Capture the cell that displays the provided text and extract its [X, Y] central coordinate. 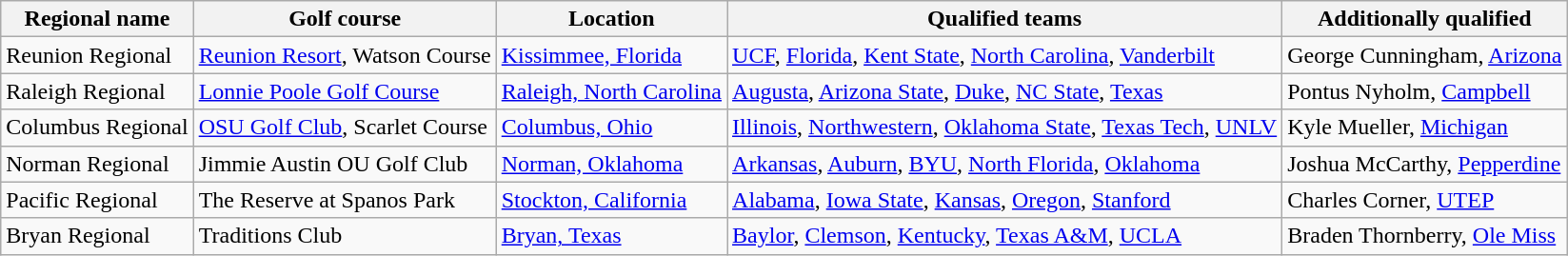
Alabama, Iowa State, Kansas, Oregon, Stanford [1005, 200]
Baylor, Clemson, Kentucky, Texas A&M, UCLA [1005, 236]
UCF, Florida, Kent State, North Carolina, Vanderbilt [1005, 55]
Charles Corner, UTEP [1424, 200]
Pacific Regional [97, 200]
Kissimmee, Florida [611, 55]
Kyle Mueller, Michigan [1424, 128]
George Cunningham, Arizona [1424, 55]
Stockton, California [611, 200]
Augusta, Arizona State, Duke, NC State, Texas [1005, 91]
Traditions Club [345, 236]
Columbus Regional [97, 128]
Qualified teams [1005, 19]
Braden Thornberry, Ole Miss [1424, 236]
Pontus Nyholm, Campbell [1424, 91]
Illinois, Northwestern, Oklahoma State, Texas Tech, UNLV [1005, 128]
Columbus, Ohio [611, 128]
Reunion Resort, Watson Course [345, 55]
Raleigh Regional [97, 91]
The Reserve at Spanos Park [345, 200]
Additionally qualified [1424, 19]
OSU Golf Club, Scarlet Course [345, 128]
Regional name [97, 19]
Bryan, Texas [611, 236]
Arkansas, Auburn, BYU, North Florida, Oklahoma [1005, 164]
Jimmie Austin OU Golf Club [345, 164]
Norman, Oklahoma [611, 164]
Reunion Regional [97, 55]
Raleigh, North Carolina [611, 91]
Bryan Regional [97, 236]
Golf course [345, 19]
Lonnie Poole Golf Course [345, 91]
Norman Regional [97, 164]
Joshua McCarthy, Pepperdine [1424, 164]
Location [611, 19]
